Output the (X, Y) coordinate of the center of the cell containing the given text.  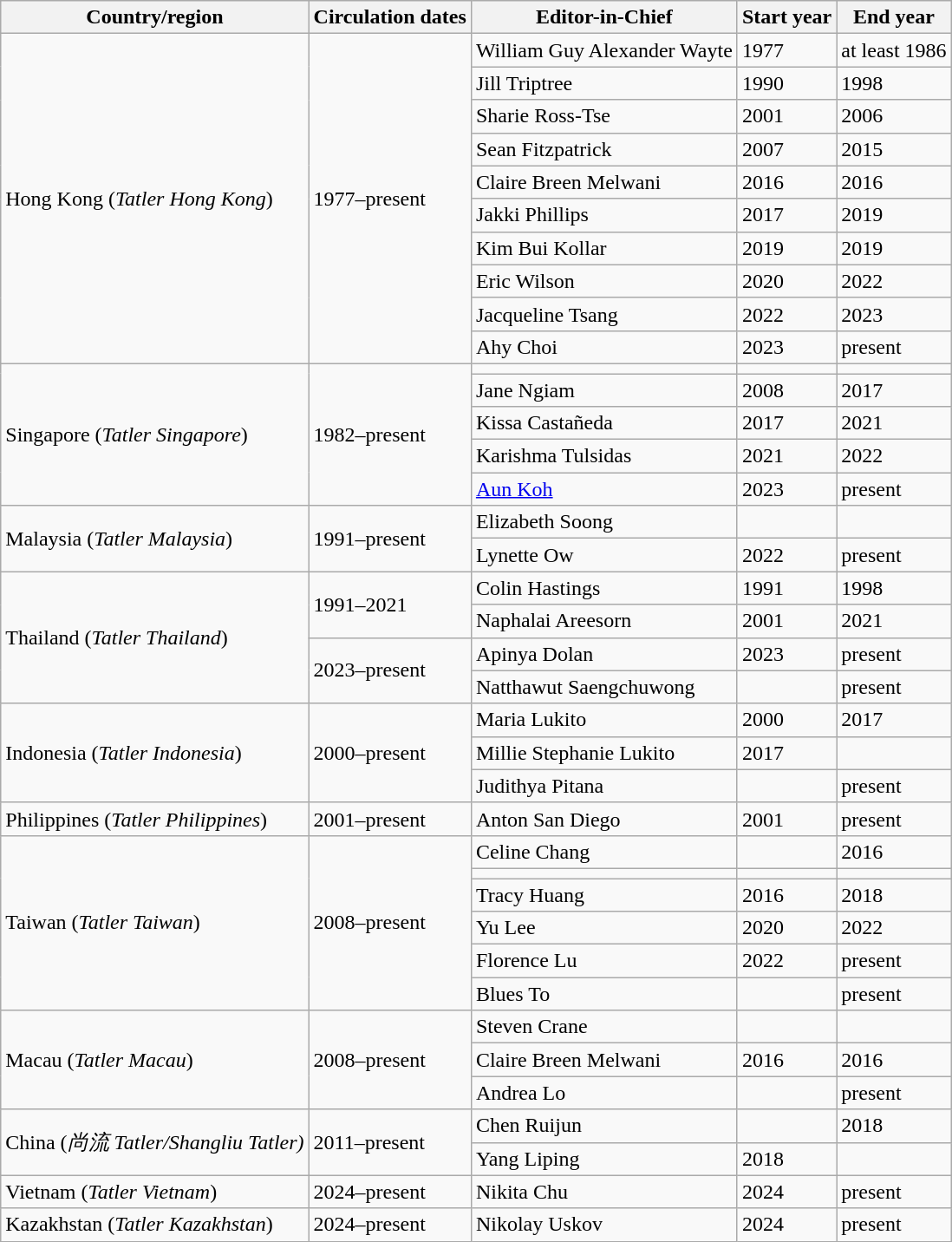
William Guy Alexander Wayte (603, 50)
Judithya Pitana (603, 786)
Yu Lee (603, 928)
2007 (786, 149)
Indonesia (Tatler Indonesia) (154, 753)
End year (894, 17)
Nikolay Uskov (603, 1225)
1977–present (390, 199)
at least 1986 (894, 50)
Kim Bui Kollar (603, 248)
Kissa Castañeda (603, 423)
Jakki Phillips (603, 215)
Jacqueline Tsang (603, 314)
Celine Chang (603, 852)
Thailand (Tatler Thailand) (154, 637)
1977 (786, 50)
Taiwan (Tatler Taiwan) (154, 923)
Yang Liping (603, 1159)
Colin Hastings (603, 588)
2006 (894, 116)
2000 (786, 720)
Blues To (603, 994)
1991–2021 (390, 605)
Vietnam (Tatler Vietnam) (154, 1192)
Maria Lukito (603, 720)
Jill Triptree (603, 83)
Millie Stephanie Lukito (603, 753)
Circulation dates (390, 17)
Florence Lu (603, 961)
Anton San Diego (603, 819)
1982–present (390, 434)
Sharie Ross-Tse (603, 116)
Apinya Dolan (603, 654)
2008 (786, 389)
2015 (894, 149)
Ahy Choi (603, 347)
Lynette Ow (603, 555)
1991 (786, 588)
2011–present (390, 1142)
Malaysia (Tatler Malaysia) (154, 539)
Kazakhstan (Tatler Kazakhstan) (154, 1225)
2001–present (390, 819)
2023–present (390, 670)
Steven Crane (603, 1027)
1991–present (390, 539)
Tracy Huang (603, 894)
Jane Ngiam (603, 389)
2000–present (390, 753)
1990 (786, 83)
Hong Kong (Tatler Hong Kong) (154, 199)
Karishma Tulsidas (603, 456)
Sean Fitzpatrick (603, 149)
Nikita Chu (603, 1192)
Country/region (154, 17)
Aun Koh (603, 489)
Natthawut Saengchuwong (603, 687)
China (尚流 Tatler/Shangliu Tatler) (154, 1142)
Andrea Lo (603, 1093)
Chen Ruijun (603, 1126)
Macau (Tatler Macau) (154, 1060)
Eric Wilson (603, 281)
Editor-in-Chief (603, 17)
Start year (786, 17)
Naphalai Areesorn (603, 621)
Elizabeth Soong (603, 522)
Philippines (Tatler Philippines) (154, 819)
Singapore (Tatler Singapore) (154, 434)
